Return (x, y) of the center of cell containing provided text 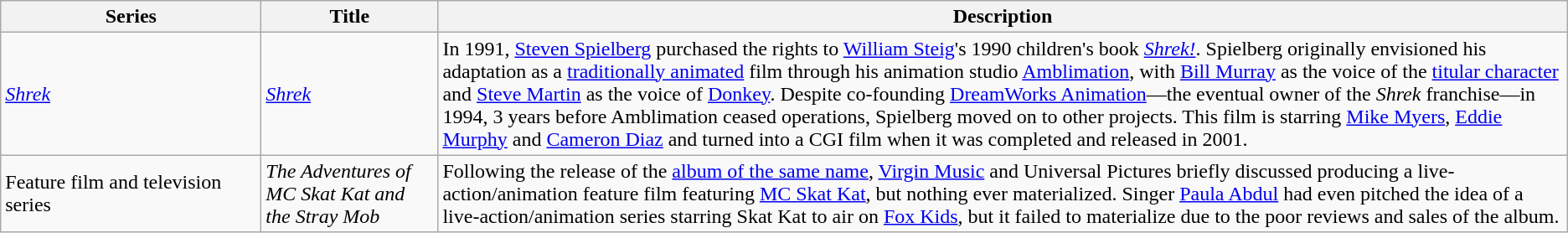
Description (1003, 17)
Series (131, 17)
Title (350, 17)
The Adventures of MC Skat Kat and the Stray Mob (350, 194)
Feature film and television series (131, 194)
